Output the (x, y) coordinate of the center of the cell containing the given text.  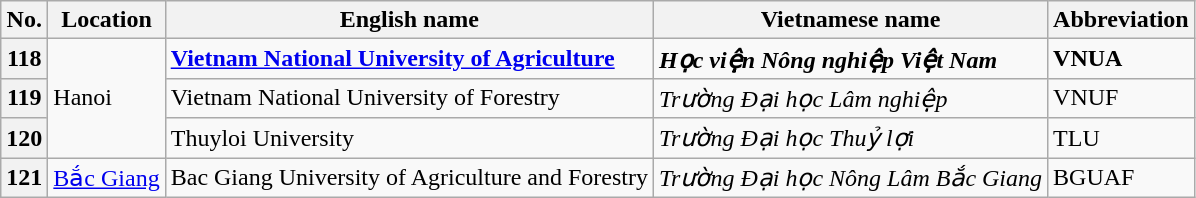
VNUA (1122, 59)
Vietnam National University of Forestry (409, 98)
118 (24, 59)
TLU (1122, 138)
120 (24, 138)
119 (24, 98)
Trường Đại học Nông Lâm Bắc Giang (850, 178)
Bắc Giang (106, 178)
English name (409, 20)
Học viện Nông nghiệp Việt Nam (850, 59)
Trường Đại học Thuỷ lợi (850, 138)
Abbreviation (1122, 20)
Bac Giang University of Agriculture and Forestry (409, 178)
No. (24, 20)
121 (24, 178)
BGUAF (1122, 178)
Trường Đại học Lâm nghiệp (850, 98)
Location (106, 20)
Vietnamese name (850, 20)
Hanoi (106, 98)
VNUF (1122, 98)
Vietnam National University of Agriculture (409, 59)
Thuyloi University (409, 138)
